Identify which cell holds the provided text, then report its (X, Y) central coordinate. 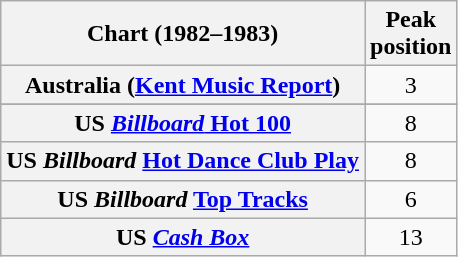
US Cash Box (183, 237)
6 (411, 199)
13 (411, 237)
US Billboard Hot Dance Club Play (183, 161)
US Billboard Hot 100 (183, 123)
US Billboard Top Tracks (183, 199)
3 (411, 85)
Chart (1982–1983) (183, 34)
Peakposition (411, 34)
Australia (Kent Music Report) (183, 85)
